From the cell containing the given text, extract its center point as [X, Y] coordinate. 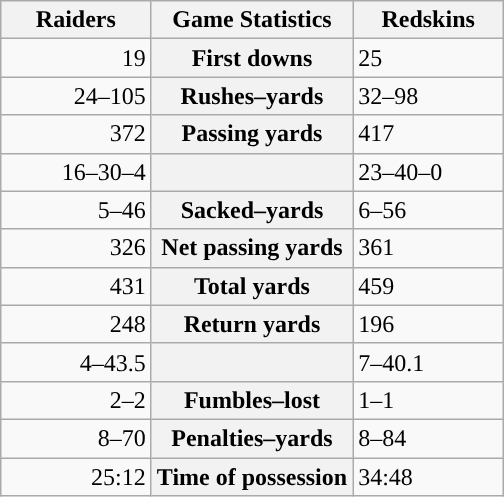
Net passing yards [252, 248]
5–46 [76, 210]
Raiders [76, 20]
459 [428, 286]
431 [76, 286]
7–40.1 [428, 362]
Return yards [252, 324]
1–1 [428, 400]
25 [428, 58]
Total yards [252, 286]
417 [428, 134]
361 [428, 248]
8–70 [76, 438]
23–40–0 [428, 172]
Game Statistics [252, 20]
Time of possession [252, 477]
Rushes–yards [252, 96]
First downs [252, 58]
2–2 [76, 400]
24–105 [76, 96]
Redskins [428, 20]
8–84 [428, 438]
34:48 [428, 477]
6–56 [428, 210]
19 [76, 58]
372 [76, 134]
4–43.5 [76, 362]
Sacked–yards [252, 210]
326 [76, 248]
196 [428, 324]
32–98 [428, 96]
248 [76, 324]
Penalties–yards [252, 438]
16–30–4 [76, 172]
Passing yards [252, 134]
25:12 [76, 477]
Fumbles–lost [252, 400]
